Identify which cell holds the provided text, then report its [X, Y] central coordinate. 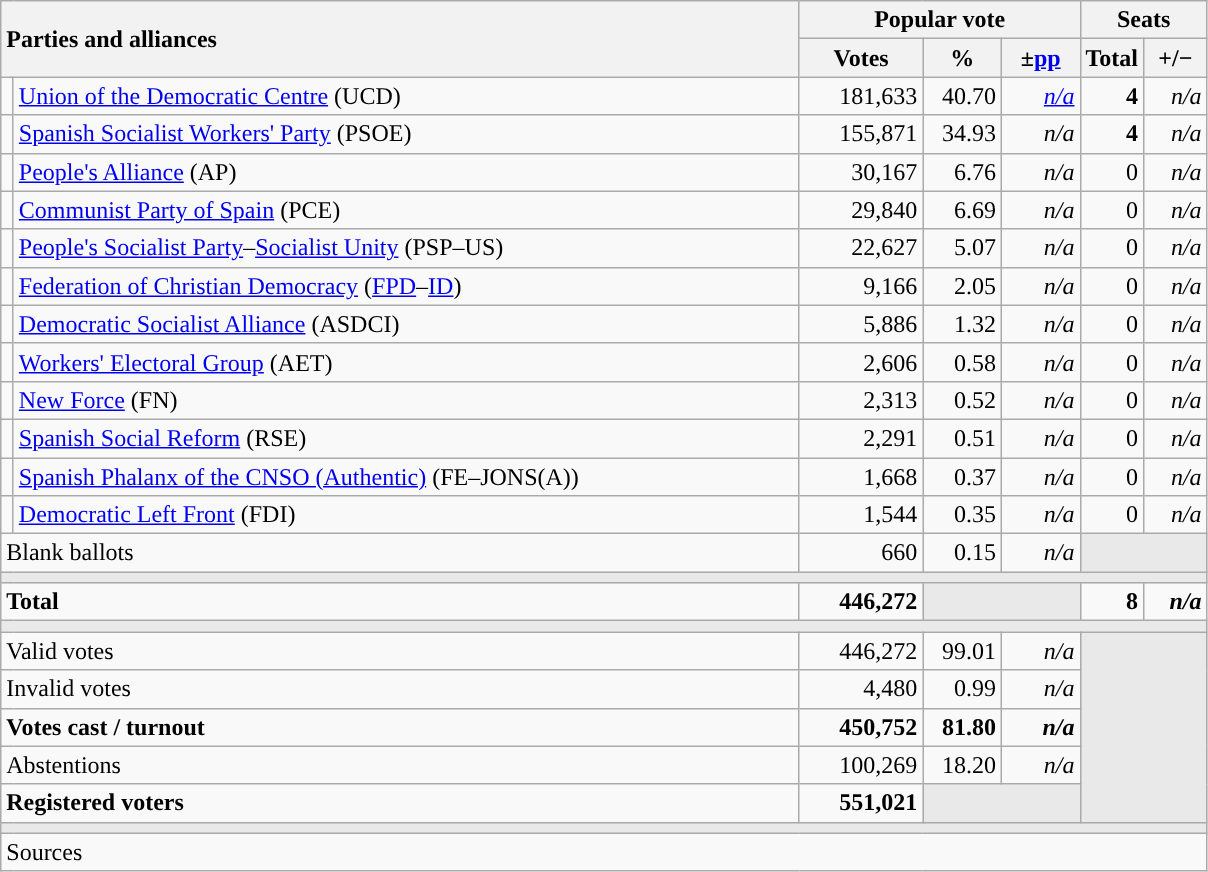
6.76 [962, 172]
155,871 [861, 134]
% [962, 58]
0.52 [962, 400]
Communist Party of Spain (PCE) [406, 210]
5,886 [861, 324]
New Force (FN) [406, 400]
0.37 [962, 477]
0.35 [962, 515]
660 [861, 553]
Registered voters [400, 803]
4,480 [861, 689]
Workers' Electoral Group (AET) [406, 362]
2,291 [861, 438]
5.07 [962, 248]
40.70 [962, 96]
450,752 [861, 727]
2.05 [962, 286]
0.15 [962, 553]
81.80 [962, 727]
Spanish Social Reform (RSE) [406, 438]
Votes cast / turnout [400, 727]
0.58 [962, 362]
People's Socialist Party–Socialist Unity (PSP–US) [406, 248]
100,269 [861, 765]
Valid votes [400, 651]
30,167 [861, 172]
8 [1112, 602]
Democratic Socialist Alliance (ASDCI) [406, 324]
Votes [861, 58]
0.51 [962, 438]
29,840 [861, 210]
2,313 [861, 400]
Sources [604, 852]
34.93 [962, 134]
0.99 [962, 689]
Federation of Christian Democracy (FPD–ID) [406, 286]
Abstentions [400, 765]
Popular vote [940, 20]
±pp [1040, 58]
181,633 [861, 96]
Democratic Left Front (FDI) [406, 515]
1,668 [861, 477]
Spanish Phalanx of the CNSO (Authentic) (FE–JONS(A)) [406, 477]
1,544 [861, 515]
Parties and alliances [400, 39]
22,627 [861, 248]
Union of the Democratic Centre (UCD) [406, 96]
Spanish Socialist Workers' Party (PSOE) [406, 134]
99.01 [962, 651]
551,021 [861, 803]
9,166 [861, 286]
Invalid votes [400, 689]
Seats [1144, 20]
1.32 [962, 324]
People's Alliance (AP) [406, 172]
6.69 [962, 210]
+/− [1176, 58]
2,606 [861, 362]
18.20 [962, 765]
Blank ballots [400, 553]
